Detect which cell encompasses the target text, then output its [x, y] center coordinate. 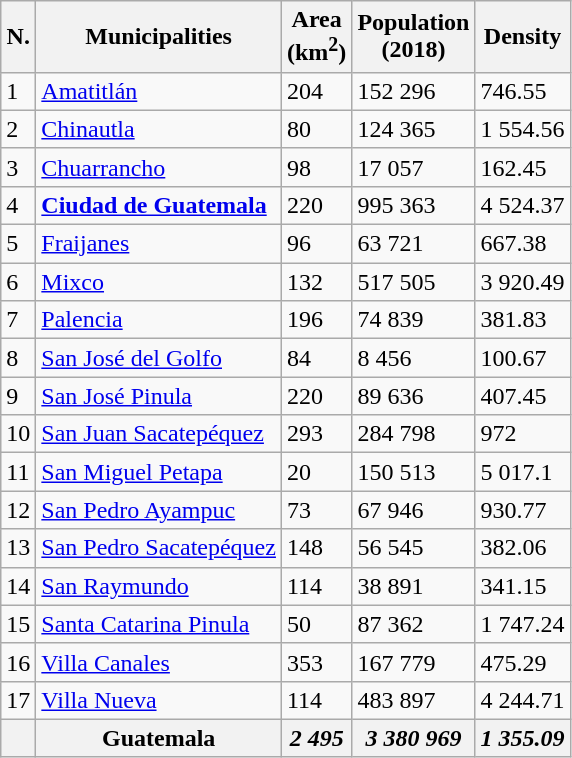
3 920.49 [522, 282]
1 747.24 [522, 624]
152 296 [414, 91]
98 [316, 167]
Ciudad de Guatemala [159, 205]
89 636 [414, 396]
10 [18, 434]
407.45 [522, 396]
4 244.71 [522, 700]
80 [316, 129]
63 721 [414, 244]
1 [18, 91]
4 524.37 [522, 205]
San Pedro Sacatepéquez [159, 548]
Villa Nueva [159, 700]
475.29 [522, 662]
972 [522, 434]
12 [18, 510]
13 [18, 548]
5 [18, 244]
Area(km2) [316, 37]
381.83 [522, 320]
6 [18, 282]
17 057 [414, 167]
284 798 [414, 434]
8 [18, 358]
Fraijanes [159, 244]
14 [18, 586]
7 [18, 320]
1 355.09 [522, 738]
87 362 [414, 624]
56 545 [414, 548]
124 365 [414, 129]
San Pedro Ayampuc [159, 510]
50 [316, 624]
2 495 [316, 738]
3 380 969 [414, 738]
73 [316, 510]
293 [316, 434]
15 [18, 624]
67 946 [414, 510]
148 [316, 548]
2 [18, 129]
San José del Golfo [159, 358]
162.45 [522, 167]
84 [316, 358]
Guatemala [159, 738]
16 [18, 662]
995 363 [414, 205]
Municipalities [159, 37]
Palencia [159, 320]
382.06 [522, 548]
Chinautla [159, 129]
353 [316, 662]
San Juan Sacatepéquez [159, 434]
204 [316, 91]
3 [18, 167]
San Miguel Petapa [159, 472]
11 [18, 472]
8 456 [414, 358]
N. [18, 37]
667.38 [522, 244]
Density [522, 37]
Chuarrancho [159, 167]
38 891 [414, 586]
341.15 [522, 586]
San Raymundo [159, 586]
96 [316, 244]
150 513 [414, 472]
1 554.56 [522, 129]
20 [316, 472]
74 839 [414, 320]
Villa Canales [159, 662]
483 897 [414, 700]
167 779 [414, 662]
Mixco [159, 282]
196 [316, 320]
4 [18, 205]
5 017.1 [522, 472]
517 505 [414, 282]
Population(2018) [414, 37]
132 [316, 282]
746.55 [522, 91]
Santa Catarina Pinula [159, 624]
930.77 [522, 510]
100.67 [522, 358]
17 [18, 700]
San José Pinula [159, 396]
Amatitlán [159, 91]
9 [18, 396]
